Output the (X, Y) coordinate of the center of the cell containing the given text.  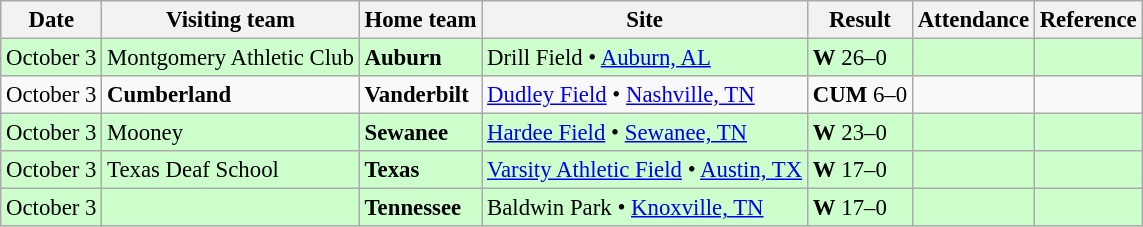
Attendance (973, 20)
W 26–0 (860, 58)
W 23–0 (860, 133)
CUM 6–0 (860, 95)
Site (645, 20)
Home team (420, 20)
Auburn (420, 58)
Tennessee (420, 208)
Drill Field • Auburn, AL (645, 58)
Montgomery Athletic Club (230, 58)
Texas Deaf School (230, 170)
Date (52, 20)
Baldwin Park • Knoxville, TN (645, 208)
Texas (420, 170)
Hardee Field • Sewanee, TN (645, 133)
Visiting team (230, 20)
Reference (1088, 20)
Cumberland (230, 95)
Vanderbilt (420, 95)
Mooney (230, 133)
Sewanee (420, 133)
Dudley Field • Nashville, TN (645, 95)
Varsity Athletic Field • Austin, TX (645, 170)
Result (860, 20)
